Provide the (x, y) coordinate of the cell's center where the given text is located.  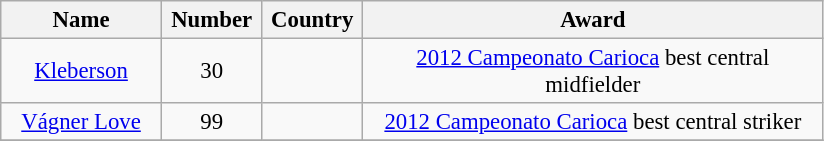
99 (212, 122)
Name (82, 20)
Number (212, 20)
2012 Campeonato Carioca best central striker (594, 122)
Country (312, 20)
Vágner Love (82, 122)
Kleberson (82, 72)
Award (594, 20)
2012 Campeonato Carioca best central midfielder (594, 72)
30 (212, 72)
